Return the [x, y] coordinate for the center point of the cell that contains the specified text.  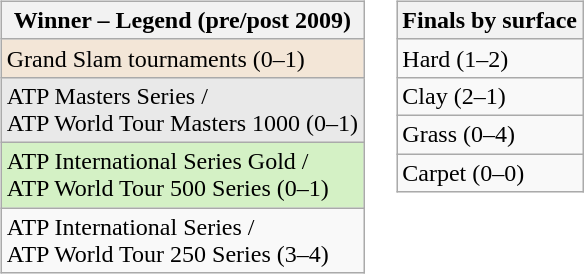
Clay (2–1) [490, 96]
ATP International Series Gold / ATP World Tour 500 Series (0–1) [182, 174]
Carpet (0–0) [490, 173]
Finals by surface [490, 20]
Grand Slam tournaments (0–1) [182, 58]
ATP Masters Series / ATP World Tour Masters 1000 (0–1) [182, 110]
Hard (1–2) [490, 58]
Winner – Legend (pre/post 2009) [182, 20]
ATP International Series / ATP World Tour 250 Series (3–4) [182, 240]
Grass (0–4) [490, 134]
